Provide the (X, Y) coordinate of the cell's center where the given text is located.  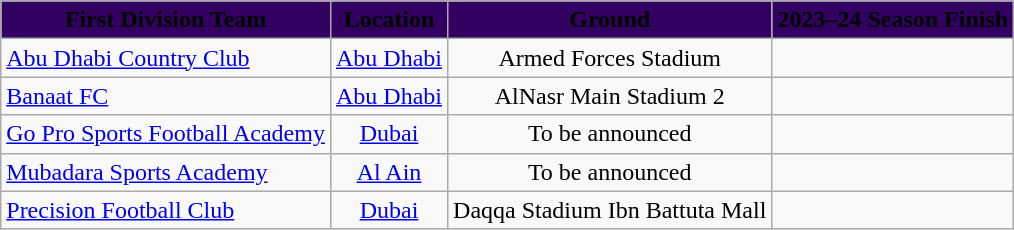
Go Pro Sports Football Academy (166, 134)
Mubadara Sports Academy (166, 172)
Armed Forces Stadium (610, 58)
2023–24 Season Finish (893, 20)
Abu Dhabi Country Club (166, 58)
Location (388, 20)
Al Ain (388, 172)
Banaat FC (166, 96)
Daqqa Stadium Ibn Battuta Mall (610, 210)
First Division Team (166, 20)
Ground (610, 20)
Precision Football Club (166, 210)
AlNasr Main Stadium 2 (610, 96)
